Scan for the cell matching the given text and deliver its (X, Y) coordinate at center. 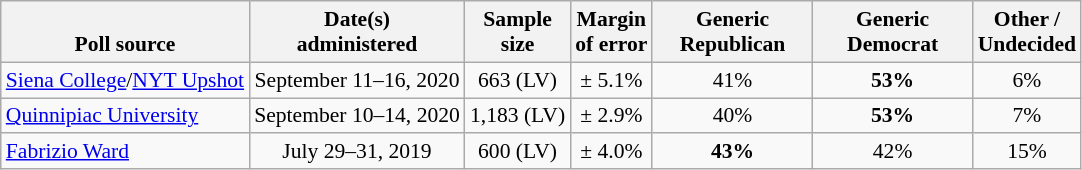
Siena College/NYT Upshot (125, 80)
40% (732, 116)
Samplesize (518, 32)
41% (732, 80)
1,183 (LV) (518, 116)
663 (LV) (518, 80)
Quinnipiac University (125, 116)
Poll source (125, 32)
600 (LV) (518, 152)
September 11–16, 2020 (357, 80)
Date(s)administered (357, 32)
Marginof error (611, 32)
± 4.0% (611, 152)
43% (732, 152)
GenericRepublican (732, 32)
15% (1027, 152)
Fabrizio Ward (125, 152)
July 29–31, 2019 (357, 152)
September 10–14, 2020 (357, 116)
± 2.9% (611, 116)
Other /Undecided (1027, 32)
GenericDemocrat (893, 32)
7% (1027, 116)
42% (893, 152)
± 5.1% (611, 80)
6% (1027, 80)
